Pinpoint the cell where the given text exists, returning its (x, y) midpoint coordinate. 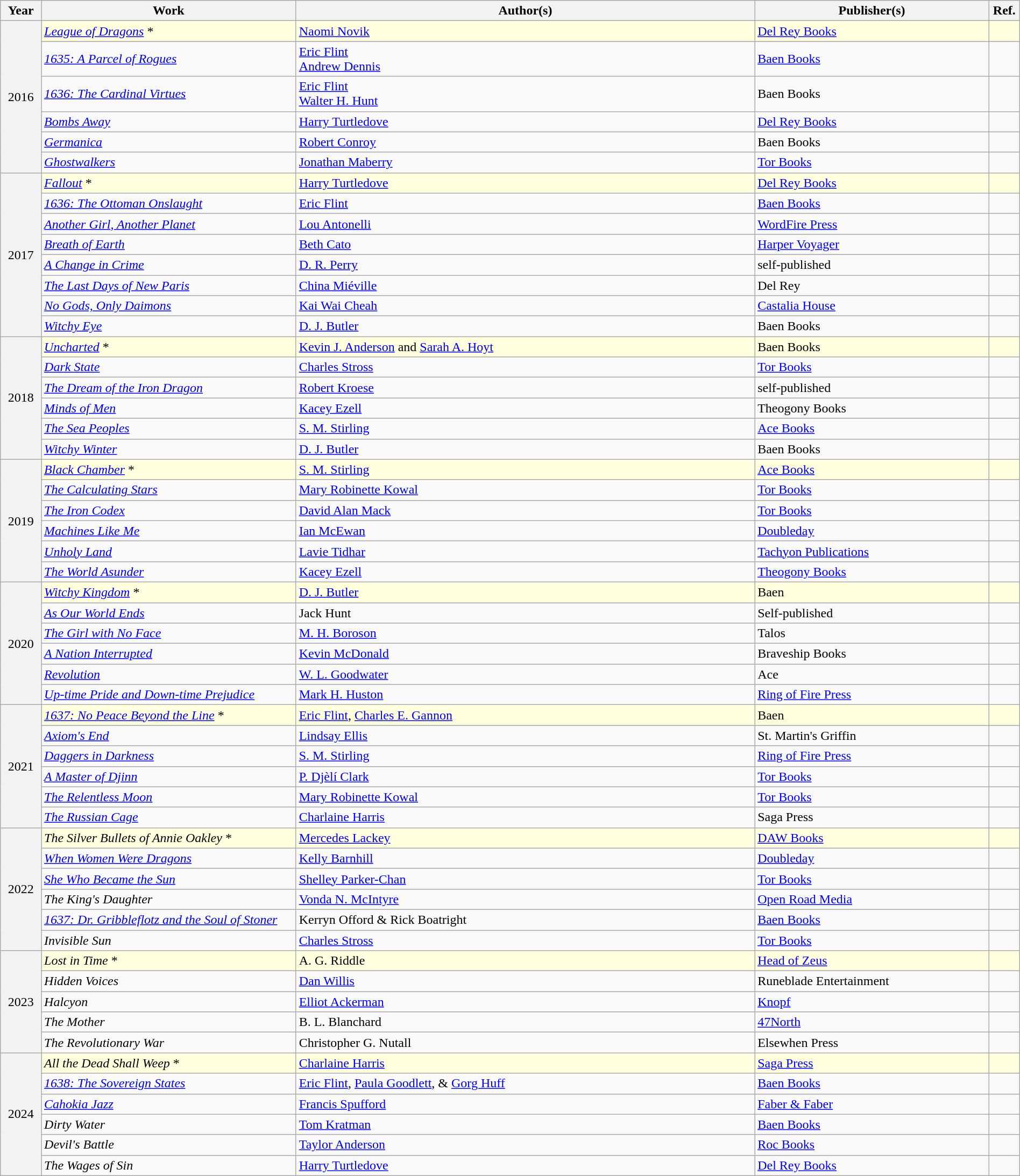
The Relentless Moon (169, 797)
Open Road Media (872, 899)
The Wages of Sin (169, 1165)
All the Dead Shall Weep * (169, 1063)
Eric FlintWalter H. Hunt (525, 94)
Uncharted * (169, 347)
Lost in Time * (169, 961)
Publisher(s) (872, 11)
Halcyon (169, 1002)
As Our World Ends (169, 612)
Jack Hunt (525, 612)
Naomi Novik (525, 31)
Invisible Sun (169, 940)
1635: A Parcel of Rogues (169, 59)
The Dream of the Iron Dragon (169, 388)
Roc Books (872, 1145)
Eric FlintAndrew Dennis (525, 59)
Dark State (169, 367)
Witchy Eye (169, 326)
Bombs Away (169, 122)
Christopher G. Nutall (525, 1043)
The Mother (169, 1022)
Robert Kroese (525, 388)
Kevin McDonald (525, 654)
Shelley Parker-Chan (525, 879)
Head of Zeus (872, 961)
Lou Antonelli (525, 224)
Witchy Winter (169, 449)
Elliot Ackerman (525, 1002)
Dirty Water (169, 1124)
The Silver Bullets of Annie Oakley * (169, 838)
Mark H. Huston (525, 695)
Ian McEwan (525, 531)
1638: The Sovereign States (169, 1084)
Castalia House (872, 306)
A Nation Interrupted (169, 654)
Braveship Books (872, 654)
Tom Kratman (525, 1124)
The Revolutionary War (169, 1043)
A Master of Djinn (169, 776)
Kelly Barnhill (525, 858)
Faber & Faber (872, 1104)
Ace (872, 674)
1636: The Ottoman Onslaught (169, 203)
Work (169, 11)
When Women Were Dragons (169, 858)
Ref. (1004, 11)
2016 (21, 97)
Breath of Earth (169, 244)
Francis Spufford (525, 1104)
Elsewhen Press (872, 1043)
No Gods, Only Daimons (169, 306)
Eric Flint, Charles E. Gannon (525, 715)
League of Dragons * (169, 31)
1636: The Cardinal Virtues (169, 94)
2022 (21, 889)
WordFire Press (872, 224)
Author(s) (525, 11)
The Sea Peoples (169, 429)
Year (21, 11)
2019 (21, 521)
Self-published (872, 612)
She Who Became the Sun (169, 879)
The Girl with No Face (169, 633)
Talos (872, 633)
2017 (21, 254)
Unholy Land (169, 551)
Dan Willis (525, 981)
Harper Voyager (872, 244)
2023 (21, 1002)
Another Girl, Another Planet (169, 224)
Taylor Anderson (525, 1145)
David Alan Mack (525, 510)
47North (872, 1022)
Machines Like Me (169, 531)
Lavie Tidhar (525, 551)
Kai Wai Cheah (525, 306)
The Last Days of New Paris (169, 286)
Jonathan Maberry (525, 162)
The Calculating Stars (169, 490)
1637: Dr. Gribbleflotz and the Soul of Stoner (169, 920)
A Change in Crime (169, 265)
Robert Conroy (525, 142)
St. Martin's Griffin (872, 736)
Germanica (169, 142)
Minds of Men (169, 408)
Cahokia Jazz (169, 1104)
The World Asunder (169, 572)
B. L. Blanchard (525, 1022)
2018 (21, 398)
Eric Flint (525, 203)
2021 (21, 766)
China Miéville (525, 286)
Kevin J. Anderson and Sarah A. Hoyt (525, 347)
Runeblade Entertainment (872, 981)
Fallout * (169, 183)
Knopf (872, 1002)
Revolution (169, 674)
D. R. Perry (525, 265)
1637: No Peace Beyond the Line * (169, 715)
Vonda N. McIntyre (525, 899)
Del Rey (872, 286)
The Russian Cage (169, 817)
A. G. Riddle (525, 961)
2024 (21, 1114)
Ghostwalkers (169, 162)
Devil's Battle (169, 1145)
The King's Daughter (169, 899)
Beth Cato (525, 244)
Lindsay Ellis (525, 736)
Mercedes Lackey (525, 838)
Witchy Kingdom * (169, 592)
DAW Books (872, 838)
W. L. Goodwater (525, 674)
Kerryn Offord & Rick Boatright (525, 920)
Tachyon Publications (872, 551)
Eric Flint, Paula Goodlett, & Gorg Huff (525, 1084)
M. H. Boroson (525, 633)
P. Djèlí Clark (525, 776)
Daggers in Darkness (169, 756)
2020 (21, 643)
Axiom's End (169, 736)
Hidden Voices (169, 981)
Black Chamber * (169, 469)
Up-time Pride and Down-time Prejudice (169, 695)
The Iron Codex (169, 510)
